Find where the given text appears and provide that cell's center as (X, Y) coordinate. 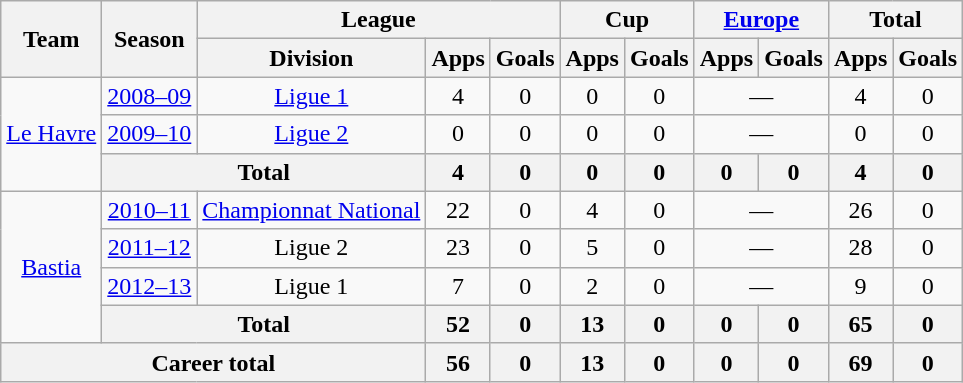
2008–09 (150, 96)
Championnat National (312, 210)
26 (860, 210)
Europe (761, 20)
9 (860, 286)
28 (860, 248)
65 (860, 324)
Bastia (52, 267)
23 (458, 248)
League (378, 20)
52 (458, 324)
Career total (214, 362)
5 (592, 248)
2 (592, 286)
2011–12 (150, 248)
Division (312, 58)
22 (458, 210)
Le Havre (52, 134)
2009–10 (150, 134)
2010–11 (150, 210)
69 (860, 362)
Cup (627, 20)
Season (150, 39)
56 (458, 362)
Team (52, 39)
2012–13 (150, 286)
7 (458, 286)
